Capture the cell that displays the provided text and extract its (X, Y) central coordinate. 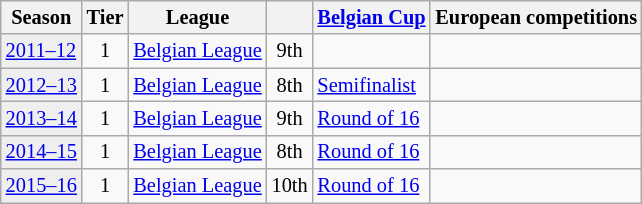
League (197, 17)
Belgian Cup (372, 17)
Semifinalist (372, 85)
2012–13 (42, 85)
2014–15 (42, 152)
10th (290, 186)
Tier (106, 17)
European competitions (536, 17)
2011–12 (42, 51)
2013–14 (42, 118)
Season (42, 17)
2015–16 (42, 186)
